Pinpoint the cell where the given text exists, returning its (x, y) midpoint coordinate. 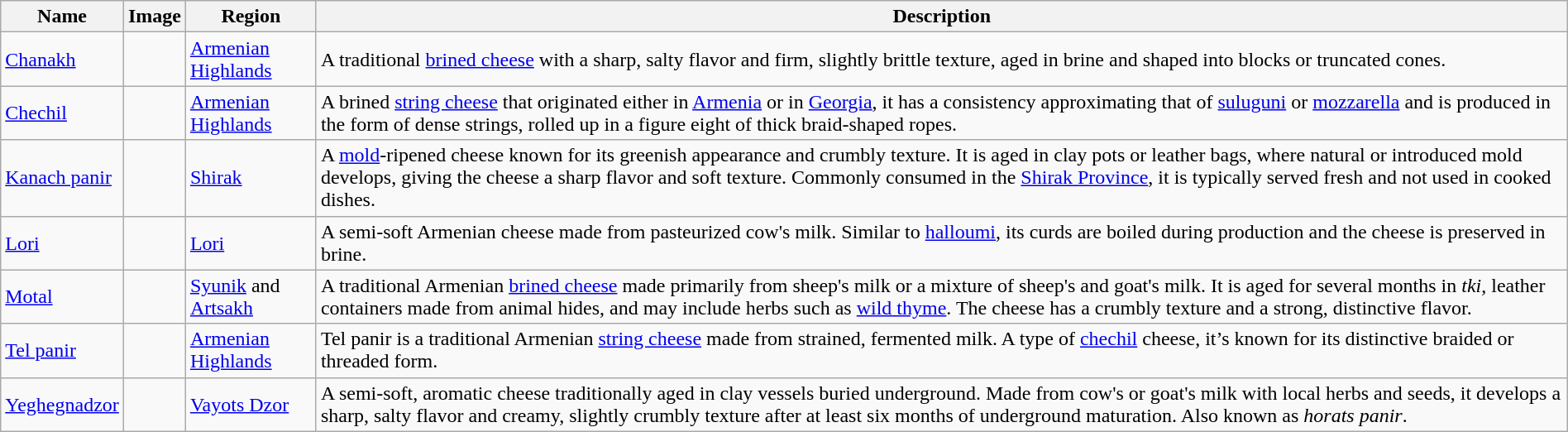
Region (251, 17)
Chanakh (63, 60)
Motal (63, 296)
Image (154, 17)
Name (63, 17)
Description (941, 17)
Chechil (63, 113)
Tel panir (63, 351)
A traditional brined cheese with a sharp, salty flavor and firm, slightly brittle texture, aged in brine and shaped into blocks or truncated cones. (941, 60)
Kanach panir (63, 178)
Yeghegnadzor (63, 404)
Shirak (251, 178)
Vayots Dzor (251, 404)
Syunik and Artsakh (251, 296)
